Capture the cell that displays the provided text and extract its (x, y) central coordinate. 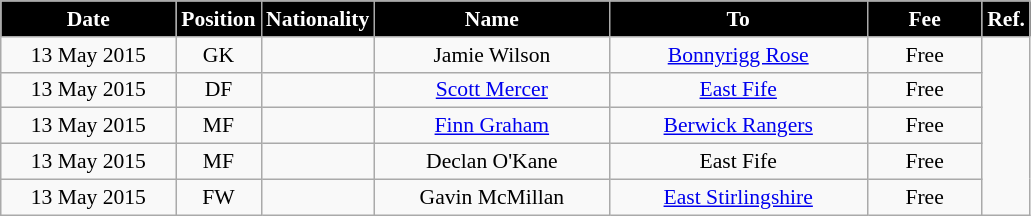
Bonnyrigg Rose (738, 55)
East Stirlingshire (738, 197)
Fee (924, 19)
Berwick Rangers (738, 126)
Nationality (318, 19)
Gavin McMillan (492, 197)
Scott Mercer (492, 90)
Position (218, 19)
To (738, 19)
FW (218, 197)
Declan O'Kane (492, 162)
Name (492, 19)
DF (218, 90)
Ref. (1006, 19)
Jamie Wilson (492, 55)
Finn Graham (492, 126)
Date (88, 19)
GK (218, 55)
